Identify which cell holds the provided text, then report its [x, y] central coordinate. 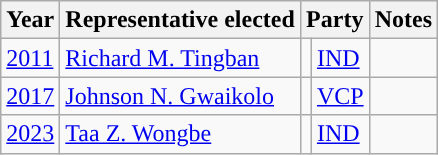
2017 [30, 96]
2011 [30, 58]
Party [334, 20]
VCP [340, 96]
Taa Z. Wongbe [180, 134]
2023 [30, 134]
Representative elected [180, 20]
Richard M. Tingban [180, 58]
Johnson N. Gwaikolo [180, 96]
Year [30, 20]
Notes [403, 20]
